Capture the cell that displays the provided text and extract its (x, y) central coordinate. 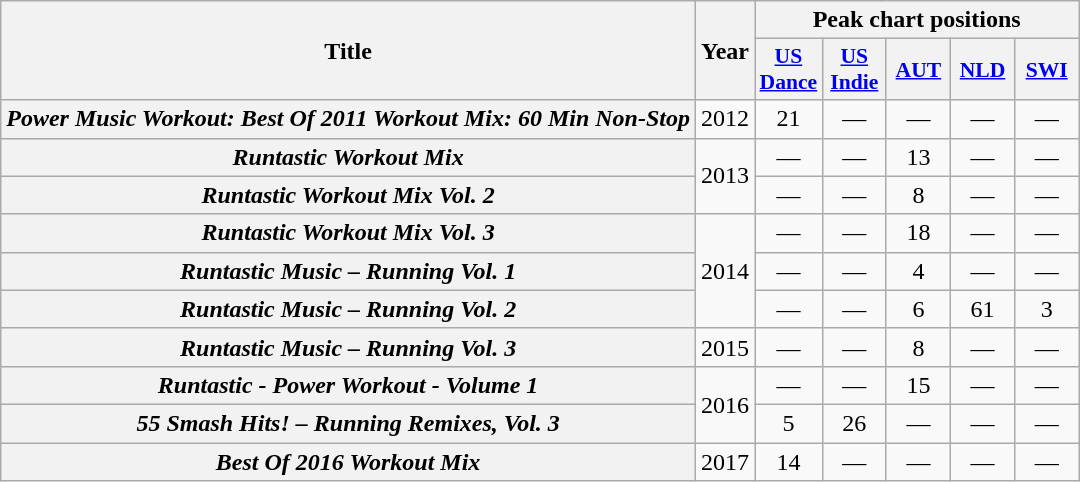
2012 (724, 119)
SWI (1047, 70)
2013 (724, 176)
Runtastic Workout Mix (348, 157)
15 (918, 385)
Title (348, 50)
18 (918, 233)
USIndie (854, 70)
4 (918, 271)
2015 (724, 347)
2014 (724, 271)
AUT (918, 70)
NLD (982, 70)
55 Smash Hits! – Running Remixes, Vol. 3 (348, 423)
Best Of 2016 Workout Mix (348, 461)
Year (724, 50)
2016 (724, 404)
Runtastic Music – Running Vol. 3 (348, 347)
Runtastic Music – Running Vol. 1 (348, 271)
21 (789, 119)
6 (918, 309)
2017 (724, 461)
Power Music Workout: Best Of 2011 Workout Mix: 60 Min Non-Stop (348, 119)
Runtastic Music – Running Vol. 2 (348, 309)
61 (982, 309)
14 (789, 461)
Peak chart positions (917, 20)
5 (789, 423)
Runtastic Workout Mix Vol. 3 (348, 233)
Runtastic - Power Workout - Volume 1 (348, 385)
13 (918, 157)
Runtastic Workout Mix Vol. 2 (348, 195)
26 (854, 423)
3 (1047, 309)
USDance (789, 70)
